Provide the [x, y] coordinate of the cell's center where the given text is located.  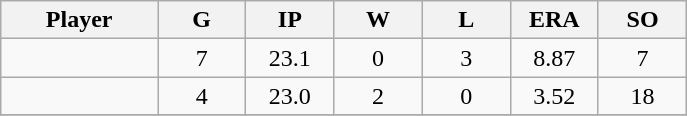
4 [202, 96]
SO [642, 20]
3.52 [554, 96]
Player [80, 20]
3 [466, 58]
2 [378, 96]
L [466, 20]
8.87 [554, 58]
W [378, 20]
23.1 [290, 58]
IP [290, 20]
G [202, 20]
23.0 [290, 96]
18 [642, 96]
ERA [554, 20]
